From the cell containing the given text, extract its center point as (x, y) coordinate. 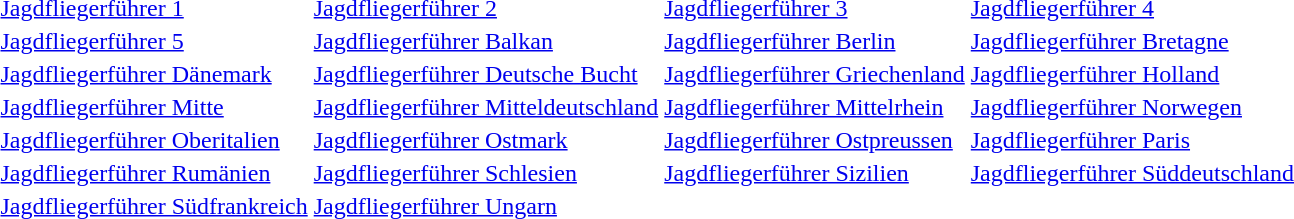
Jagdfliegerführer Deutsche Bucht (486, 74)
Jagdfliegerführer Balkan (486, 41)
Jagdfliegerführer Schlesien (486, 173)
Jagdfliegerführer Ostpreussen (815, 140)
Jagdfliegerführer Berlin (815, 41)
Jagdfliegerführer Mitteldeutschland (486, 107)
Jagdfliegerführer Griechenland (815, 74)
Jagdfliegerführer Sizilien (815, 173)
Jagdfliegerführer Mittelrhein (815, 107)
Jagdfliegerführer Ostmark (486, 140)
